Output the (x, y) coordinate of the center of the cell containing the given text.  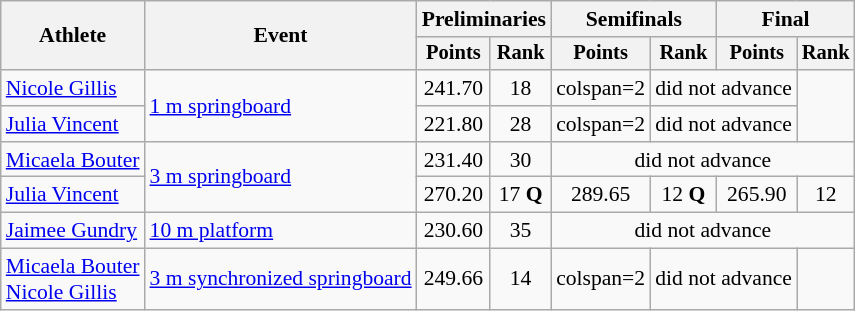
265.90 (757, 195)
Semifinals (634, 19)
Athlete (73, 36)
241.70 (454, 88)
14 (520, 280)
35 (520, 231)
270.20 (454, 195)
230.60 (454, 231)
18 (520, 88)
30 (520, 160)
231.40 (454, 160)
Jaimee Gundry (73, 231)
Micaela BouterNicole Gillis (73, 280)
Micaela Bouter (73, 160)
28 (520, 124)
12 (826, 195)
1 m springboard (281, 106)
221.80 (454, 124)
Preliminaries (484, 19)
249.66 (454, 280)
12 Q (684, 195)
17 Q (520, 195)
289.65 (600, 195)
Final (786, 19)
Event (281, 36)
Nicole Gillis (73, 88)
10 m platform (281, 231)
3 m springboard (281, 178)
3 m synchronized springboard (281, 280)
